Identify which cell holds the provided text, then report its [x, y] central coordinate. 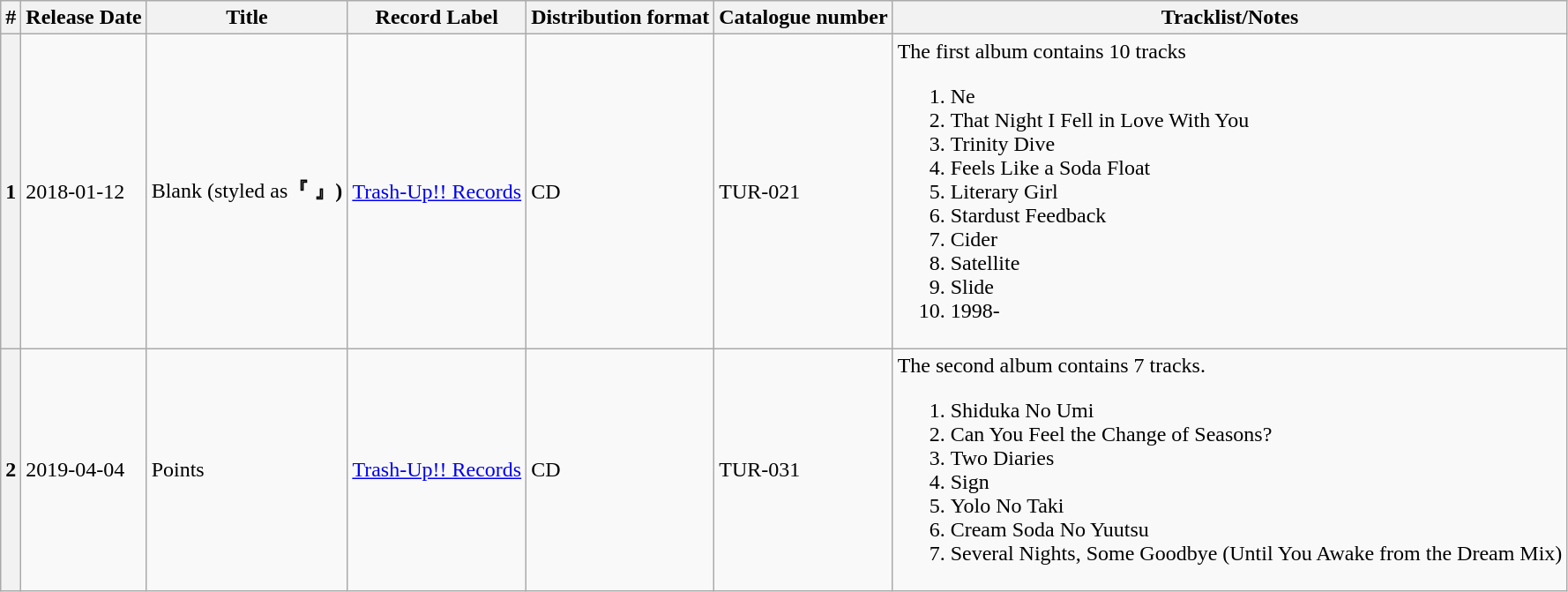
Points [247, 469]
TUR-031 [803, 469]
Title [247, 18]
Release Date [84, 18]
1 [11, 191]
2018-01-12 [84, 191]
2 [11, 469]
Record Label [437, 18]
2019-04-04 [84, 469]
TUR-021 [803, 191]
Distribution format [621, 18]
# [11, 18]
Tracklist/Notes [1229, 18]
Catalogue number [803, 18]
Blank (styled as『 』) [247, 191]
